Capture the cell that displays the provided text and extract its (X, Y) central coordinate. 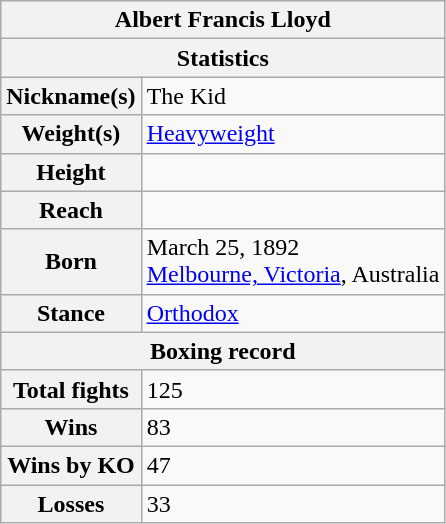
Stance (71, 313)
83 (293, 427)
Total fights (71, 389)
Height (71, 172)
Albert Francis Lloyd (223, 20)
125 (293, 389)
33 (293, 503)
Born (71, 262)
Heavyweight (293, 134)
Wins (71, 427)
Wins by KO (71, 465)
Weight(s) (71, 134)
March 25, 1892Melbourne, Victoria, Australia (293, 262)
Statistics (223, 58)
Nickname(s) (71, 96)
The Kid (293, 96)
47 (293, 465)
Orthodox (293, 313)
Losses (71, 503)
Boxing record (223, 351)
Reach (71, 210)
